Pinpoint the cell where the given text exists, returning its (x, y) midpoint coordinate. 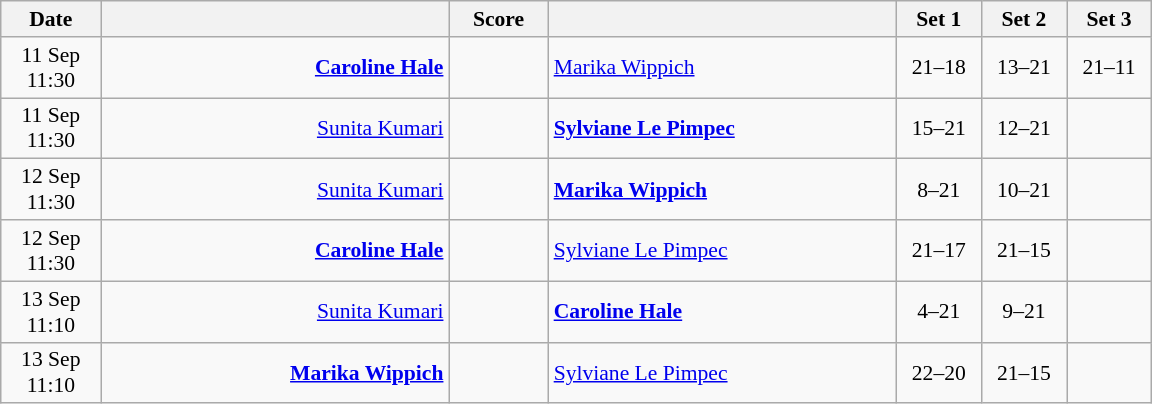
Date (51, 19)
4–21 (938, 312)
10–21 (1024, 190)
8–21 (938, 190)
21–17 (938, 250)
13–21 (1024, 68)
15–21 (938, 128)
21–18 (938, 68)
Set 2 (1024, 19)
21–11 (1108, 68)
22–20 (938, 372)
Score (498, 19)
Set 3 (1108, 19)
Set 1 (938, 19)
9–21 (1024, 312)
12–21 (1024, 128)
